Extract the [x, y] coordinate from the center of the cell holding the provided text.  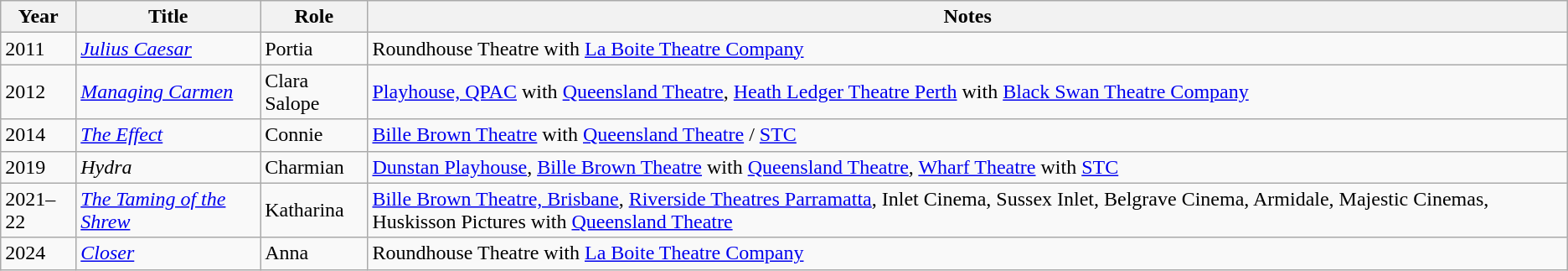
2024 [39, 253]
Katharina [314, 210]
2011 [39, 49]
2012 [39, 92]
Charmian [314, 167]
Role [314, 17]
Hydra [168, 167]
Closer [168, 253]
Dunstan Playhouse, Bille Brown Theatre with Queensland Theatre, Wharf Theatre with STC [967, 167]
Title [168, 17]
Notes [967, 17]
The Taming of the Shrew [168, 210]
Bille Brown Theatre with Queensland Theatre / STC [967, 135]
Anna [314, 253]
Connie [314, 135]
The Effect [168, 135]
Julius Caesar [168, 49]
2019 [39, 167]
Managing Carmen [168, 92]
Portia [314, 49]
Playhouse, QPAC with Queensland Theatre, Heath Ledger Theatre Perth with Black Swan Theatre Company [967, 92]
Year [39, 17]
2021–22 [39, 210]
2014 [39, 135]
Clara Salope [314, 92]
